Scan for the cell matching the given text and deliver its (x, y) coordinate at center. 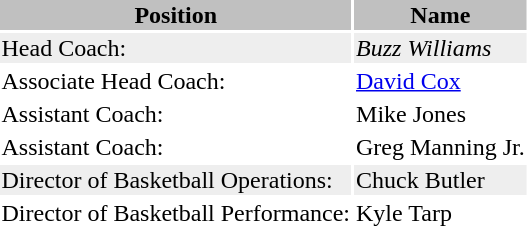
Greg Manning Jr. (441, 147)
Buzz Williams (441, 48)
David Cox (441, 81)
Chuck Butler (441, 180)
Name (441, 15)
Mike Jones (441, 114)
Director of Basketball Operations: (176, 180)
Position (176, 15)
Head Coach: (176, 48)
Associate Head Coach: (176, 81)
